Return (x, y) of the center of cell containing provided text 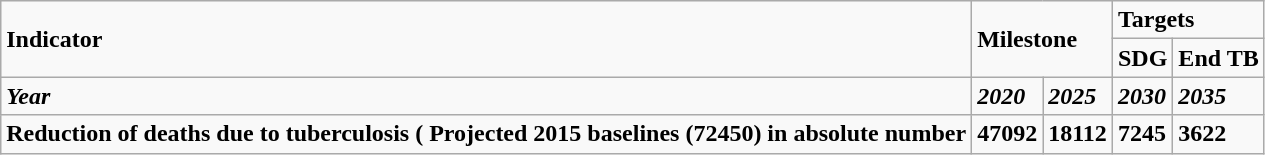
7245 (1142, 134)
47092 (1008, 134)
2025 (1078, 96)
3622 (1218, 134)
Milestone (1042, 39)
SDG (1142, 58)
Reduction of deaths due to tuberculosis ( Projected 2015 baselines (72450) in absolute number (486, 134)
Targets (1188, 20)
2030 (1142, 96)
2020 (1008, 96)
18112 (1078, 134)
2035 (1218, 96)
Year (486, 96)
End TB (1218, 58)
Indicator (486, 39)
